From the cell containing the given text, extract its center point as (x, y) coordinate. 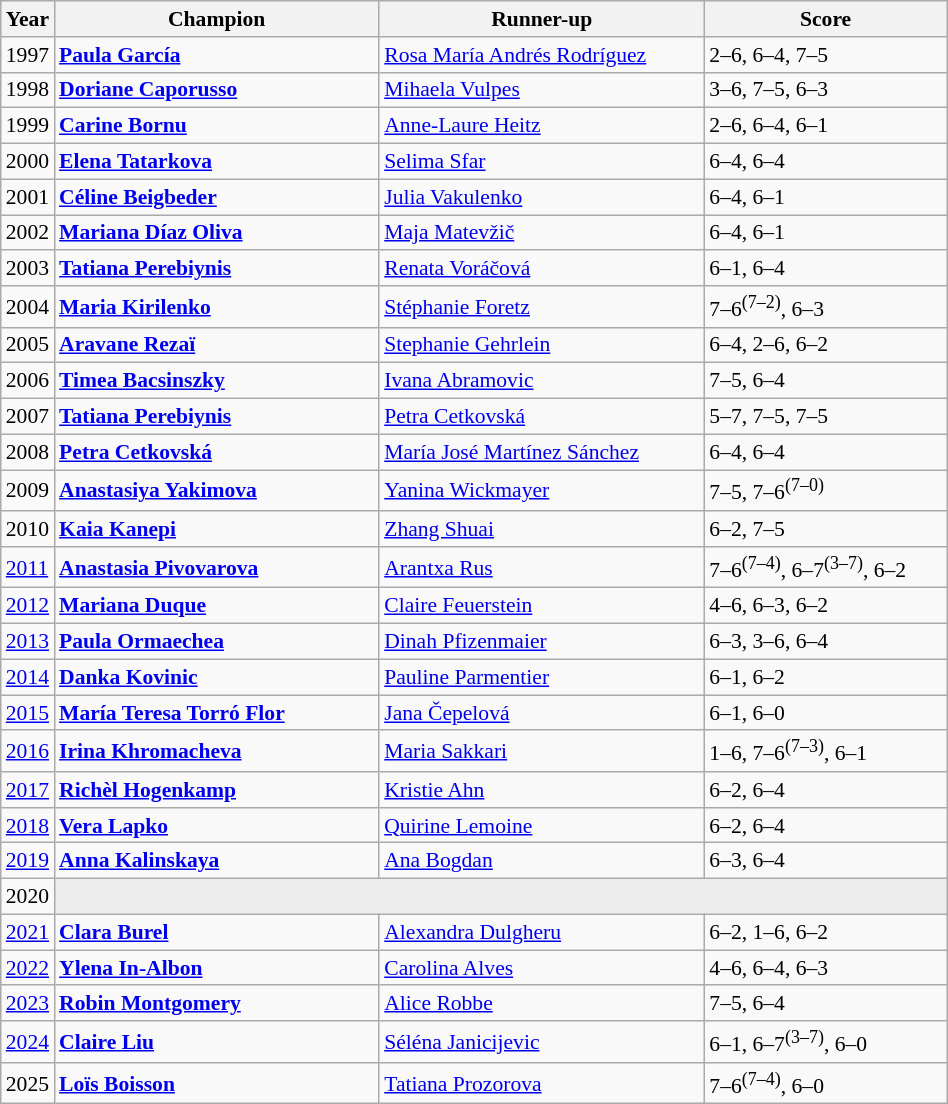
2–6, 6–4, 7–5 (826, 55)
7–6(7–4), 6–0 (826, 1084)
Maria Sakkari (542, 752)
Timea Bacsinszky (216, 381)
Mihaela Vulpes (542, 90)
Carine Bornu (216, 126)
2024 (28, 1042)
7–6(7–2), 6–3 (826, 306)
2021 (28, 933)
1997 (28, 55)
Quirine Lemoine (542, 826)
4–6, 6–4, 6–3 (826, 968)
Stéphanie Foretz (542, 306)
Anna Kalinskaya (216, 861)
6–1, 6–0 (826, 713)
Runner-up (542, 19)
7–6(7–4), 6–7(3–7), 6–2 (826, 568)
Mariana Díaz Oliva (216, 233)
Carolina Alves (542, 968)
Robin Montgomery (216, 1004)
2007 (28, 417)
Anastasiya Yakimova (216, 490)
2015 (28, 713)
2001 (28, 197)
2–6, 6–4, 6–1 (826, 126)
María Teresa Torró Flor (216, 713)
Claire Liu (216, 1042)
2018 (28, 826)
Richèl Hogenkamp (216, 790)
2006 (28, 381)
2025 (28, 1084)
Stephanie Gehrlein (542, 345)
6–1, 6–2 (826, 677)
Selima Sfar (542, 162)
2005 (28, 345)
Danka Kovinic (216, 677)
Yanina Wickmayer (542, 490)
Anne-Laure Heitz (542, 126)
7–5, 7–6(7–0) (826, 490)
Renata Voráčová (542, 269)
Pauline Parmentier (542, 677)
2020 (28, 897)
2013 (28, 642)
Maria Kirilenko (216, 306)
Kaia Kanepi (216, 529)
Paula García (216, 55)
Score (826, 19)
2023 (28, 1004)
Elena Tatarkova (216, 162)
2000 (28, 162)
6–1, 6–4 (826, 269)
5–7, 7–5, 7–5 (826, 417)
Jana Čepelová (542, 713)
2014 (28, 677)
2022 (28, 968)
Claire Feuerstein (542, 606)
María José Martínez Sánchez (542, 452)
6–2, 7–5 (826, 529)
Doriane Caporusso (216, 90)
2017 (28, 790)
Mariana Duque (216, 606)
Champion (216, 19)
2016 (28, 752)
2010 (28, 529)
Aravane Rezaï (216, 345)
Dinah Pfizenmaier (542, 642)
Céline Beigbeder (216, 197)
Vera Lapko (216, 826)
Clara Burel (216, 933)
2003 (28, 269)
2011 (28, 568)
2008 (28, 452)
Kristie Ahn (542, 790)
Séléna Janicijevic (542, 1042)
2012 (28, 606)
4–6, 6–3, 6–2 (826, 606)
2019 (28, 861)
1–6, 7–6(7–3), 6–1 (826, 752)
Ana Bogdan (542, 861)
1998 (28, 90)
Ylena In-Albon (216, 968)
3–6, 7–5, 6–3 (826, 90)
Maja Matevžič (542, 233)
Year (28, 19)
Zhang Shuai (542, 529)
1999 (28, 126)
2004 (28, 306)
Loïs Boisson (216, 1084)
Anastasia Pivovarova (216, 568)
Tatiana Prozorova (542, 1084)
Ivana Abramovic (542, 381)
2002 (28, 233)
6–3, 6–4 (826, 861)
Alexandra Dulgheru (542, 933)
Irina Khromacheva (216, 752)
Paula Ormaechea (216, 642)
2009 (28, 490)
6–1, 6–7(3–7), 6–0 (826, 1042)
6–2, 1–6, 6–2 (826, 933)
Arantxa Rus (542, 568)
6–3, 3–6, 6–4 (826, 642)
6–4, 2–6, 6–2 (826, 345)
Alice Robbe (542, 1004)
Rosa María Andrés Rodríguez (542, 55)
Julia Vakulenko (542, 197)
